Return the [X, Y] coordinate for the center point of the cell that contains the specified text.  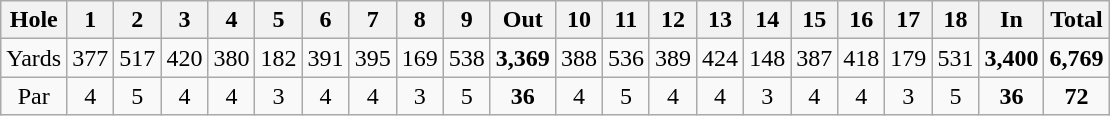
Total [1076, 20]
18 [956, 20]
538 [466, 58]
391 [326, 58]
420 [184, 58]
6,769 [1076, 58]
395 [372, 58]
72 [1076, 96]
6 [326, 20]
418 [862, 58]
Out [522, 20]
17 [908, 20]
387 [814, 58]
179 [908, 58]
388 [578, 58]
3,400 [1012, 58]
16 [862, 20]
182 [278, 58]
13 [720, 20]
536 [626, 58]
148 [768, 58]
531 [956, 58]
15 [814, 20]
517 [138, 58]
12 [672, 20]
169 [420, 58]
7 [372, 20]
Hole [34, 20]
3,369 [522, 58]
Par [34, 96]
389 [672, 58]
9 [466, 20]
2 [138, 20]
8 [420, 20]
377 [90, 58]
In [1012, 20]
10 [578, 20]
Yards [34, 58]
380 [232, 58]
11 [626, 20]
1 [90, 20]
14 [768, 20]
424 [720, 58]
